Identify which cell holds the provided text, then report its (X, Y) central coordinate. 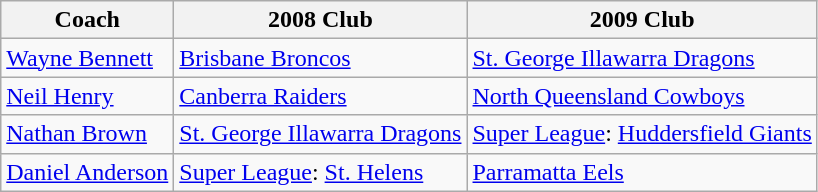
2008 Club (320, 20)
Neil Henry (88, 96)
Coach (88, 20)
Canberra Raiders (320, 96)
Parramatta Eels (642, 172)
Brisbane Broncos (320, 58)
Super League: St. Helens (320, 172)
Wayne Bennett (88, 58)
2009 Club (642, 20)
North Queensland Cowboys (642, 96)
Daniel Anderson (88, 172)
Nathan Brown (88, 134)
Super League: Huddersfield Giants (642, 134)
